Return the (x, y) coordinate for the center point of the cell that contains the specified text.  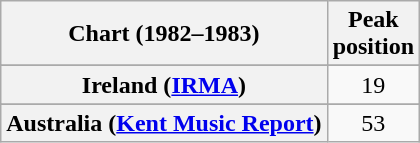
Peakposition (373, 34)
Australia (Kent Music Report) (164, 123)
53 (373, 123)
Ireland (IRMA) (164, 85)
19 (373, 85)
Chart (1982–1983) (164, 34)
